Find where the given text appears and provide that cell's center as [x, y] coordinate. 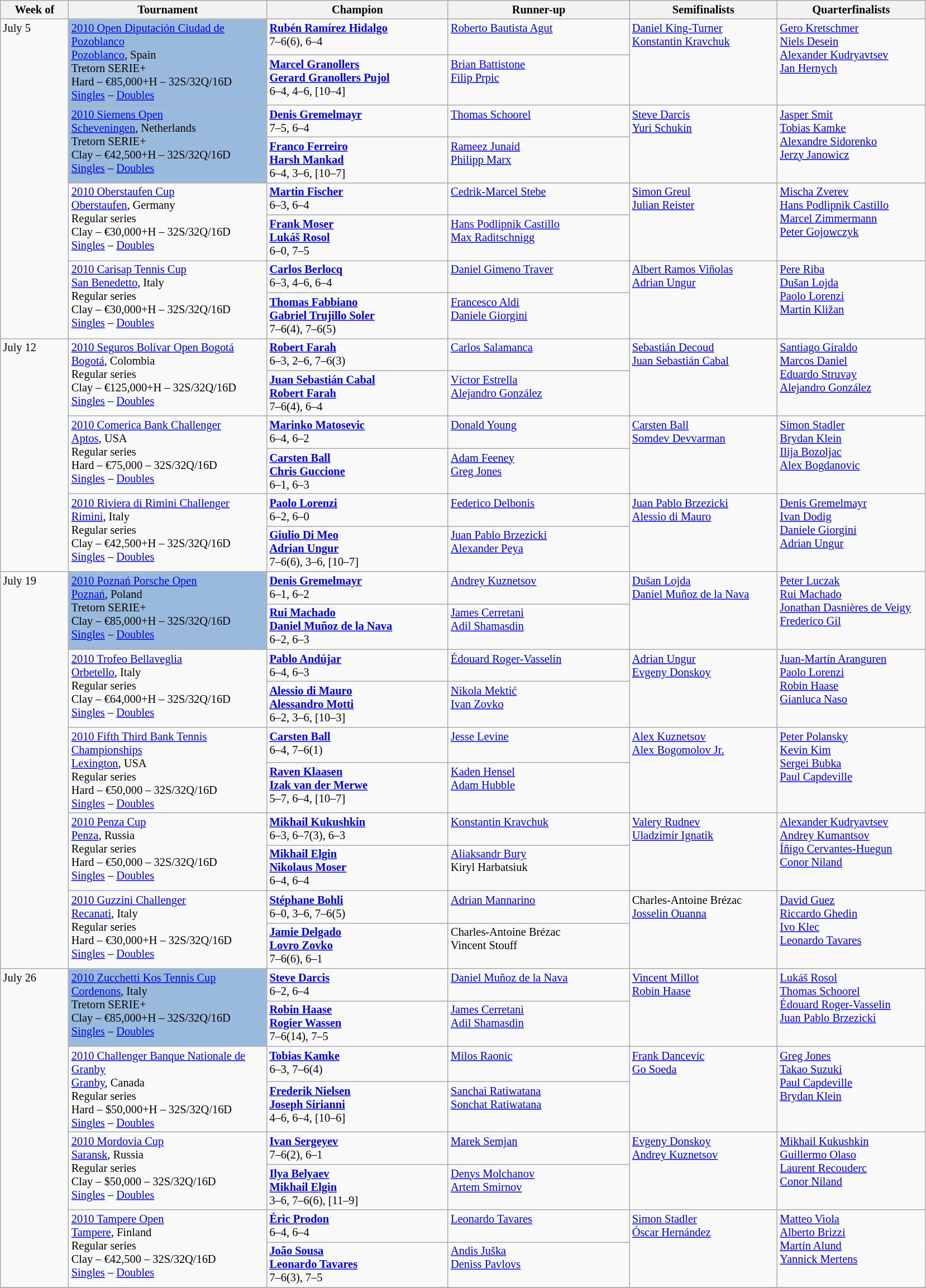
Carsten Ball Chris Guccione6–1, 6–3 [357, 471]
Marcel Granollers Gerard Granollers Pujol6–4, 4–6, [10–4] [357, 80]
Alessio di Mauro Alessandro Motti6–2, 3–6, [10–3] [357, 704]
Daniel Gimeno Traver [538, 276]
Denis Gremelmayr Ivan Dodig Daniele Giorgini Adrian Ungur [851, 533]
2010 Oberstaufen Cup Oberstaufen, GermanyRegular seriesClay – €30,000+H – 32S/32Q/16DSingles – Doubles [168, 221]
Andrey Kuznetsov [538, 588]
Charles-Antoine Brézac Vincent Stouff [538, 946]
Rubén Ramírez Hidalgo 7–6(6), 6–4 [357, 37]
Cedrik-Marcel Stebe [538, 199]
July 5 [35, 179]
David Guez Riccardo Ghedin Ivo Klec Leonardo Tavares [851, 929]
Robin Haase Rogier Wassen7–6(14), 7–5 [357, 1023]
Tournament [168, 9]
2010 Challenger Banque Nationale de Granby Granby, CanadaRegular seriesHard – $50,000+H – 32S/32Q/16DSingles – Doubles [168, 1089]
Milos Raonic [538, 1064]
Runner-up [538, 9]
Champion [357, 9]
Week of [35, 9]
2010 Comerica Bank Challenger Aptos, USARegular seriesHard – €75,000 – 32S/32Q/16DSingles – Doubles [168, 454]
João Sousa Leonardo Tavares7–6(3), 7–5 [357, 1265]
Steve Darcis Yuri Schukin [704, 144]
Leonardo Tavares [538, 1226]
Roberto Bautista Agut [538, 37]
Jamie Delgado Lovro Zovko7–6(6), 6–1 [357, 946]
Simon Greul Julian Reister [704, 221]
2010 Fifth Third Bank Tennis Championships Lexington, USARegular seriesHard – €50,000 – 32S/32Q/16DSingles – Doubles [168, 770]
2010 Poznań Porsche Open Poznań, PolandTretorn SERIE+Clay – €85,000+H – 32S/32Q/16DSingles – Doubles [168, 611]
Konstantin Kravchuk [538, 829]
Lukáš Rosol Thomas Schoorel Édouard Roger-Vasselin Juan Pablo Brzezicki [851, 1007]
2010 Carisap Tennis Cup San Benedetto, ItalyRegular seriesClay – €30,000+H – 32S/32Q/16DSingles – Doubles [168, 299]
Stéphane Bohli6–0, 3–6, 7–6(5) [357, 907]
Evgeny Donskoy Andrey Kuznetsov [704, 1170]
2010 Trofeo Bellaveglia Orbetello, ItalyRegular seriesClay – €64,000+H – 32S/32Q/16DSingles – Doubles [168, 688]
Mikhail Kukushkin Guillermo Olaso Laurent Recouderc Conor Niland [851, 1170]
Jasper Smit Tobias Kamke Alexandre Sidorenko Jerzy Janowicz [851, 144]
Frederik Nielsen Joseph Sirianni4–6, 6–4, [10–6] [357, 1107]
Denis Gremelmayr6–1, 6–2 [357, 588]
Marinko Matosevic6–4, 6–2 [357, 432]
Rui Machado Daniel Muñoz de la Nava6–2, 6–3 [357, 626]
Carsten Ball Somdev Devvarman [704, 454]
Robert Farah6–3, 2–6, 7–6(3) [357, 355]
Sanchai Ratiwatana Sonchat Ratiwatana [538, 1107]
Marek Semjan [538, 1148]
2010 Mordovia Cup Saransk, RussiaRegular seriesClay – $50,000 – 32S/32Q/16DSingles – Doubles [168, 1170]
2010 Zucchetti Kos Tennis Cup Cordenons, ItalyTretorn SERIE+Clay – €85,000+H – 32S/32Q/16DSingles – Doubles [168, 1007]
Thomas Fabbiano Gabriel Trujillo Soler 7–6(4), 7–6(5) [357, 315]
Dušan Lojda Daniel Muñoz de la Nava [704, 611]
Adam Feeney Greg Jones [538, 471]
Denys Molchanov Artem Smirnov [538, 1187]
Adrian Ungur Evgeny Donskoy [704, 688]
Sebastián Decoud Juan Sebastián Cabal [704, 377]
Gero Kretschmer Niels Desein Alexander Kudryavtsev Jan Hernych [851, 62]
Hans Podlipnik Castillo Max Raditschnigg [538, 238]
Carlos Berlocq 6–3, 4–6, 6–4 [357, 276]
Martin Fischer 6–3, 6–4 [357, 199]
2010 Siemens Open Scheveningen, NetherlandsTretorn SERIE+Clay – €42,500+H – 32S/32Q/16DSingles – Doubles [168, 144]
Juan Pablo Brzezicki Alexander Peya [538, 549]
Andis Juška Deniss Pavlovs [538, 1265]
Carsten Ball6–4, 7–6(1) [357, 745]
Denis Gremelmayr 7–5, 6–4 [357, 121]
Steve Darcis6–2, 6–4 [357, 984]
Adrian Mannarino [538, 907]
2010 Penza Cup Penza, RussiaRegular seriesHard – €50,000 – 32S/32Q/16DSingles – Doubles [168, 852]
Jesse Levine [538, 745]
Édouard Roger-Vasselin [538, 665]
Simon Stadler Brydan Klein Ilija Bozoljac Alex Bogdanovic [851, 454]
July 19 [35, 770]
Peter Luczak Rui Machado Jonathan Dasnières de Veigy Frederico Gil [851, 611]
Ilya Belyaev Mikhail Elgin3–6, 7–6(6), [11–9] [357, 1187]
Mikhail Kukushkin6–3, 6–7(3), 6–3 [357, 829]
Alex Kuznetsov Alex Bogomolov Jr. [704, 770]
Juan Pablo Brzezicki Alessio di Mauro [704, 533]
Greg Jones Takao Suzuki Paul Capdeville Brydan Klein [851, 1089]
Giulio Di Meo Adrian Ungur7–6(6), 3–6, [10–7] [357, 549]
Vincent Millot Robin Haase [704, 1007]
Nikola Mektić Ivan Zovko [538, 704]
Brian Battistone Filip Prpic [538, 80]
Francesco Aldi Daniele Giorgini [538, 315]
Frank Moser Lukáš Rosol6–0, 7–5 [357, 238]
Juan-Martín Aranguren Paolo Lorenzi Robin Haase Gianluca Naso [851, 688]
Aliaksandr Bury Kiryl Harbatsiuk [538, 868]
Tobias Kamke6–3, 7–6(4) [357, 1064]
Éric Prodon6–4, 6–4 [357, 1226]
Quarterfinalists [851, 9]
Carlos Salamanca [538, 355]
Pere Riba Dušan Lojda Paolo Lorenzi Martin Kližan [851, 299]
Charles-Antoine Brézac Josselin Ouanna [704, 929]
2010 Seguros Bolívar Open Bogotá Bogotá, ColombiaRegular seriesClay – €125,000+H – 32S/32Q/16DSingles – Doubles [168, 377]
Peter Polansky Kevin Kim Sergei Bubka Paul Capdeville [851, 770]
Matteo Viola Alberto Brizzi Martín Alund Yannick Mertens [851, 1248]
Frank Dancevic Go Soeda [704, 1089]
July 26 [35, 1128]
Rameez Junaid Philipp Marx [538, 160]
Donald Young [538, 432]
Raven Klaasen Izak van der Merwe5–7, 6–4, [10–7] [357, 788]
2010 Tampere Open Tampere, FinlandRegular seriesClay – €42,500 – 32S/32Q/16DSingles – Doubles [168, 1248]
Ivan Sergeyev7–6(2), 6–1 [357, 1148]
Federico Delbonis [538, 510]
Franco Ferreiro Harsh Mankad6–4, 3–6, [10–7] [357, 160]
2010 Guzzini Challenger Recanati, ItalyRegular seriesHard – €30,000+H – 32S/32Q/16DSingles – Doubles [168, 929]
2010 Open Diputación Ciudad de Pozoblanco Pozoblanco, SpainTretorn SERIE+Hard – €85,000+H – 32S/32Q/16DSingles – Doubles [168, 62]
2010 Riviera di Rimini Challenger Rimini, ItalyRegular seriesClay – €42,500+H – 32S/32Q/16DSingles – Doubles [168, 533]
Daniel Muñoz de la Nava [538, 984]
Santiago Giraldo Marcos Daniel Eduardo Struvay Alejandro González [851, 377]
Alexander Kudryavtsev Andrey Kumantsov Íñigo Cervantes-Huegun Conor Niland [851, 852]
Daniel King-Turner Konstantin Kravchuk [704, 62]
Simon Stadler Óscar Hernández [704, 1248]
Thomas Schoorel [538, 121]
Mikhail Elgin Nikolaus Moser6–4, 6–4 [357, 868]
July 12 [35, 455]
Juan Sebastián Cabal Robert Farah7–6(4), 6–4 [357, 393]
Mischa Zverev Hans Podlipnik Castillo Marcel Zimmermann Peter Gojowczyk [851, 221]
Albert Ramos Viñolas Adrian Ungur [704, 299]
Pablo Andújar6–4, 6–3 [357, 665]
Valery Rudnev Uladzimir Ignatik [704, 852]
Semifinalists [704, 9]
Paolo Lorenzi6–2, 6–0 [357, 510]
Kaden Hensel Adam Hubble [538, 788]
Víctor Estrella Alejandro González [538, 393]
